Determine the [X, Y] coordinate at the center of the cell enclosing the given text.  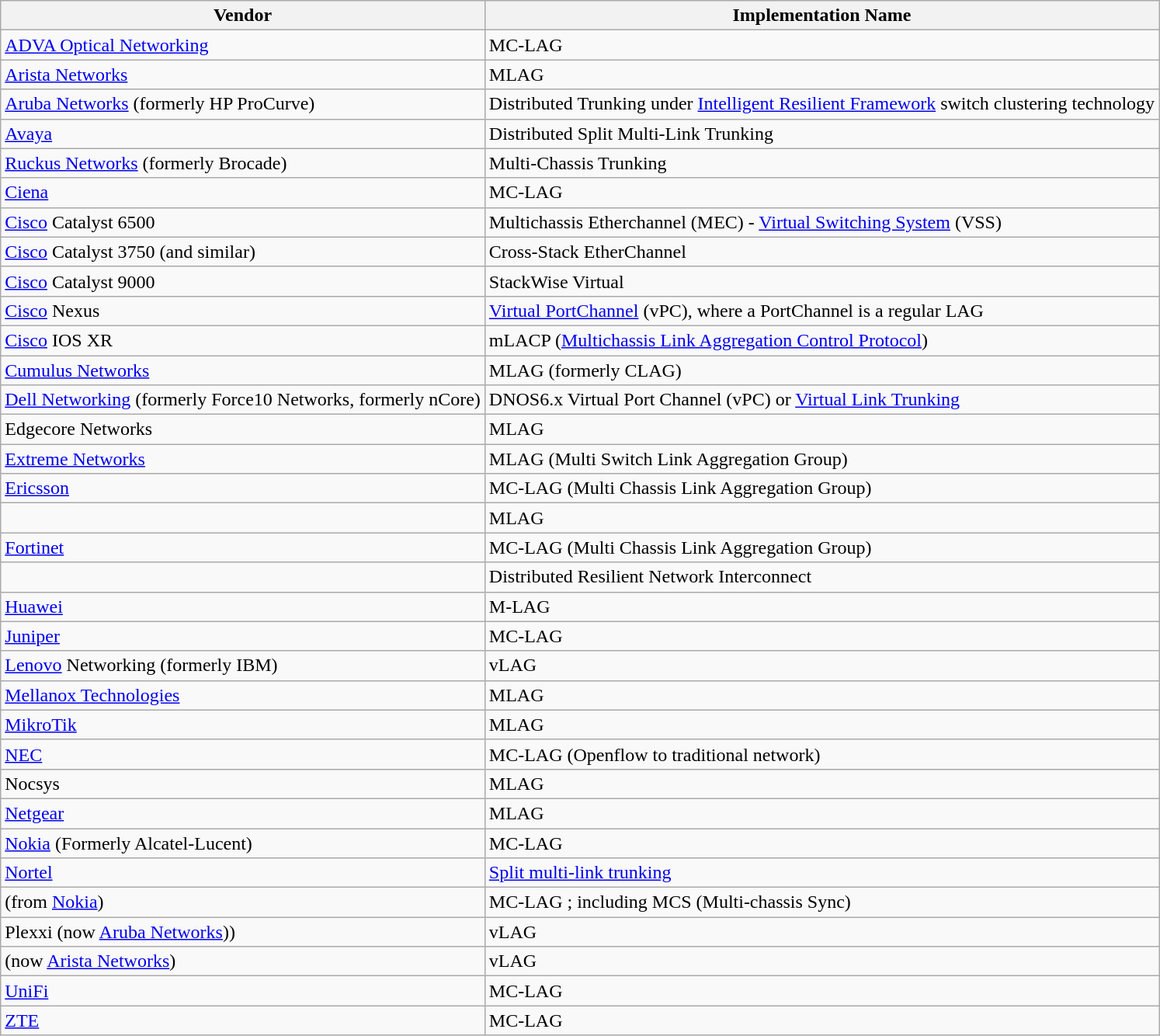
Nokia (Formerly Alcatel-Lucent) [243, 843]
Cisco Catalyst 6500 [243, 222]
Edgecore Networks [243, 429]
Implementation Name [821, 16]
MC-LAG (Openflow to traditional network) [821, 754]
Split multi-link trunking [821, 873]
Ruckus Networks (formerly Brocade) [243, 163]
(from Nokia) [243, 902]
MC-LAG ; including MCS (Multi-chassis Sync) [821, 902]
Mellanox Technologies [243, 695]
MikroTik [243, 725]
Dell Networking (formerly Force10 Networks, formerly nCore) [243, 400]
Distributed Trunking under Intelligent Resilient Framework switch clustering technology [821, 104]
NEC [243, 754]
Cross-Stack EtherChannel [821, 252]
MLAG (Multi Switch Link Aggregation Group) [821, 459]
Distributed Split Multi-Link Trunking [821, 134]
M-LAG [821, 607]
Ciena [243, 193]
Ericsson [243, 488]
Aruba Networks (formerly HP ProCurve) [243, 104]
Extreme Networks [243, 459]
(now Arista Networks) [243, 961]
Avaya [243, 134]
Netgear [243, 813]
Cisco IOS XR [243, 340]
Vendor [243, 16]
Cisco Nexus [243, 311]
Arista Networks [243, 75]
StackWise Virtual [821, 281]
ZTE [243, 1020]
Cumulus Networks [243, 370]
Multichassis Etherchannel (MEC) - Virtual Switching System (VSS) [821, 222]
Plexxi (now Aruba Networks)) [243, 932]
Cisco Catalyst 9000 [243, 281]
Nocsys [243, 784]
UniFi [243, 991]
Lenovo Networking (formerly IBM) [243, 666]
Huawei [243, 607]
DNOS6.x Virtual Port Channel (vPC) or Virtual Link Trunking [821, 400]
Multi-Chassis Trunking [821, 163]
Cisco Catalyst 3750 (and similar) [243, 252]
Virtual PortChannel (vPC), where a PortChannel is a regular LAG [821, 311]
Nortel [243, 873]
mLACP (Multichassis Link Aggregation Control Protocol) [821, 340]
Distributed Resilient Network Interconnect [821, 577]
Juniper [243, 636]
Fortinet [243, 548]
MLAG (formerly CLAG) [821, 370]
ADVA Optical Networking [243, 45]
